From the cell containing the given text, extract its center point as (x, y) coordinate. 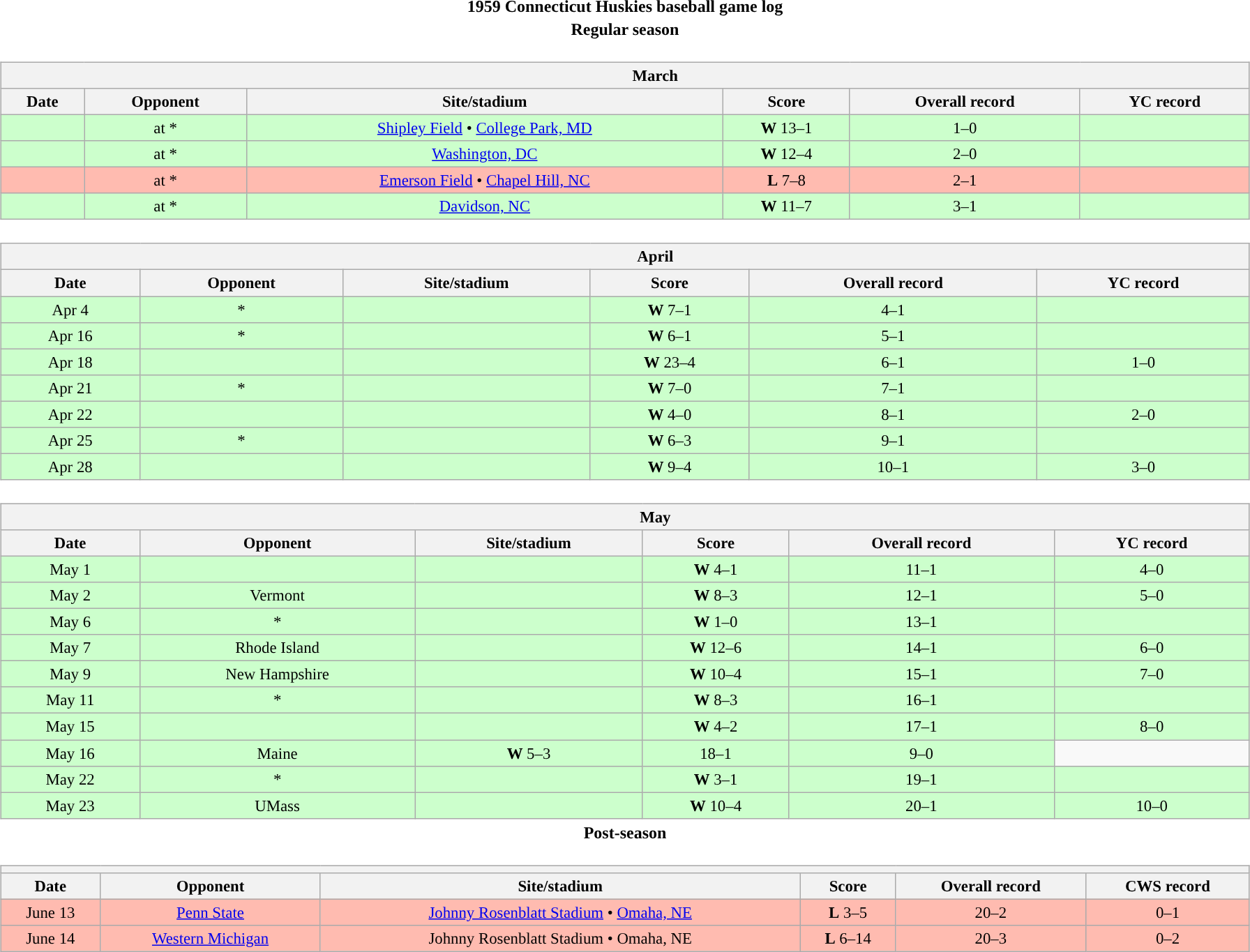
10–1 (893, 467)
0–1 (1168, 912)
CWS record (1168, 886)
W 13–1 (787, 128)
Apr 25 (70, 440)
W 3–1 (716, 779)
May 1 (70, 569)
W 4–0 (670, 414)
Penn State (211, 912)
3–1 (965, 206)
16–1 (921, 700)
9–1 (893, 440)
20–2 (991, 912)
19–1 (921, 779)
April (625, 257)
Western Michigan (211, 939)
L 6–14 (848, 939)
6–0 (1152, 648)
June 13 (50, 912)
Apr 28 (70, 467)
June 14 (50, 939)
13–1 (921, 622)
May 6 (70, 622)
6–1 (893, 362)
5–0 (1152, 596)
7–1 (893, 388)
W 6–1 (670, 335)
W 12–4 (787, 154)
14–1 (921, 648)
Apr 21 (70, 388)
W 9–4 (670, 467)
W 11–7 (787, 206)
20–1 (921, 806)
5–1 (893, 335)
New Hampshire (278, 674)
11–1 (921, 569)
Apr 22 (70, 414)
Shipley Field • College Park, MD (485, 128)
17–1 (921, 727)
Rhode Island (278, 648)
W 12–6 (716, 648)
May 9 (70, 674)
W 1–0 (716, 622)
8–0 (1152, 727)
Vermont (278, 596)
2–1 (965, 181)
W 6–3 (670, 440)
Washington, DC (485, 154)
Emerson Field • Chapel Hill, NC (485, 181)
20–3 (991, 939)
18–1 (716, 753)
10–0 (1152, 806)
W 5–3 (529, 753)
W 7–1 (670, 309)
Apr 18 (70, 362)
May 16 (70, 753)
May (625, 517)
W 7–0 (670, 388)
12–1 (921, 596)
4–0 (1152, 569)
8–1 (893, 414)
UMass (278, 806)
May 7 (70, 648)
0–2 (1168, 939)
W 23–4 (670, 362)
Apr 4 (70, 309)
9–0 (921, 753)
Davidson, NC (485, 206)
March (625, 75)
Maine (278, 753)
7–0 (1152, 674)
L 3–5 (848, 912)
L 7–8 (787, 181)
4–1 (893, 309)
W 4–1 (716, 569)
May 11 (70, 700)
May 23 (70, 806)
May 22 (70, 779)
15–1 (921, 674)
Apr 16 (70, 335)
May 2 (70, 596)
3–0 (1143, 467)
W 4–2 (716, 727)
May 15 (70, 727)
